For the text-containing cell, return its midpoint in (x, y) coordinate format. 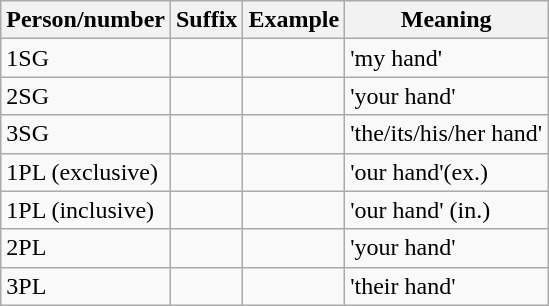
3PL (86, 286)
2SG (86, 96)
'our hand' (in.) (446, 210)
1PL (exclusive) (86, 172)
'my hand' (446, 58)
'their hand' (446, 286)
Meaning (446, 20)
Example (294, 20)
Suffix (206, 20)
2PL (86, 248)
1PL (inclusive) (86, 210)
Person/number (86, 20)
3SG (86, 134)
'our hand'(ex.) (446, 172)
1SG (86, 58)
'the/its/his/her hand' (446, 134)
